Pinpoint the cell where the given text exists, returning its (X, Y) midpoint coordinate. 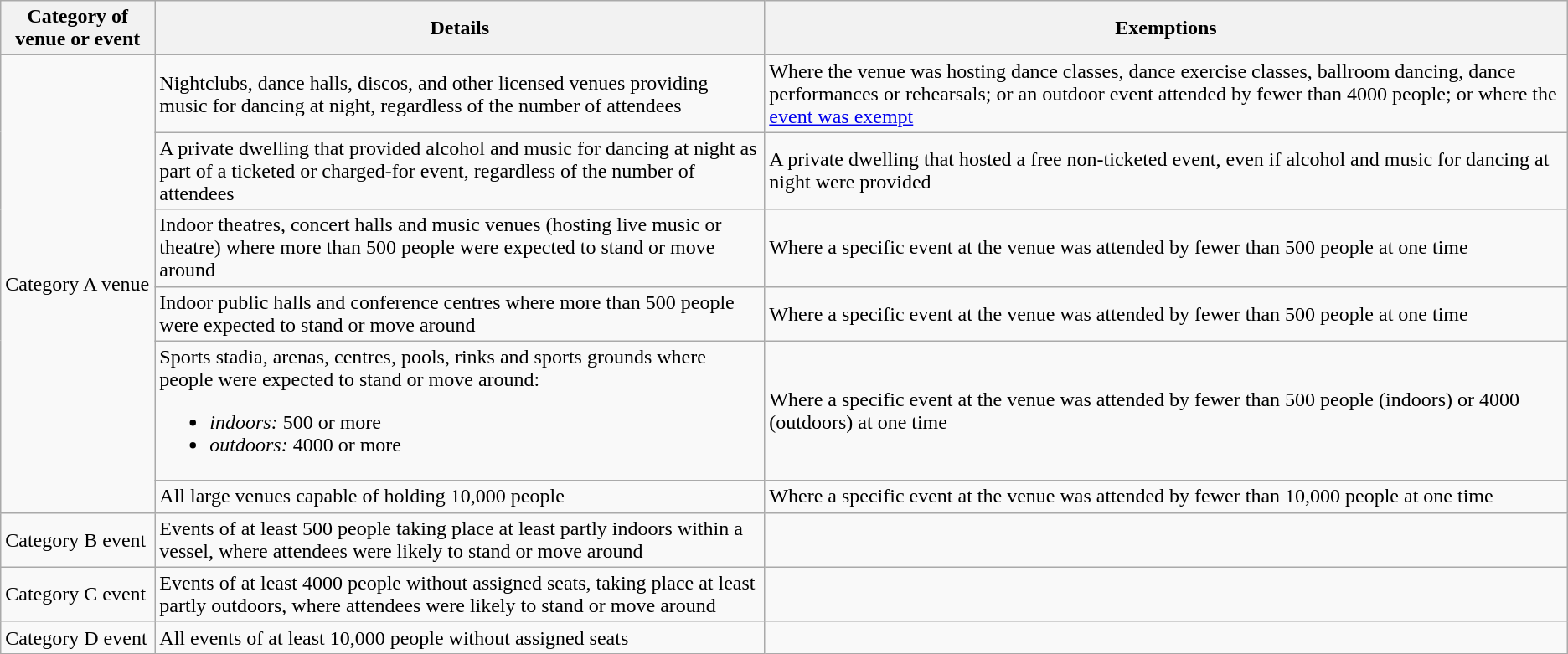
Exemptions (1166, 28)
Where a specific event at the venue was attended by fewer than 500 people (indoors) or 4000 (outdoors) at one time (1166, 410)
Events of at least 4000 people without assigned seats, taking place at least partly outdoors, where attendees were likely to stand or move around (460, 595)
Category C event (78, 595)
Indoor public halls and conference centres where more than 500 people were expected to stand or move around (460, 313)
Category B event (78, 539)
All events of at least 10,000 people without assigned seats (460, 637)
All large venues capable of holding 10,000 people (460, 497)
Category D event (78, 637)
Indoor theatres, concert halls and music venues (hosting live music or theatre) where more than 500 people were expected to stand or move around (460, 248)
Nightclubs, dance halls, discos, and other licensed venues providing music for dancing at night, regardless of the number of attendees (460, 94)
Where a specific event at the venue was attended by fewer than 10,000 people at one time (1166, 497)
A private dwelling that hosted a free non-ticketed event, even if alcohol and music for dancing at night were provided (1166, 171)
Events of at least 500 people taking place at least partly indoors within a vessel, where attendees were likely to stand or move around (460, 539)
Details (460, 28)
Category of venue or event (78, 28)
Category A venue (78, 284)
